Determine the (X, Y) coordinate at the center of the cell enclosing the given text.  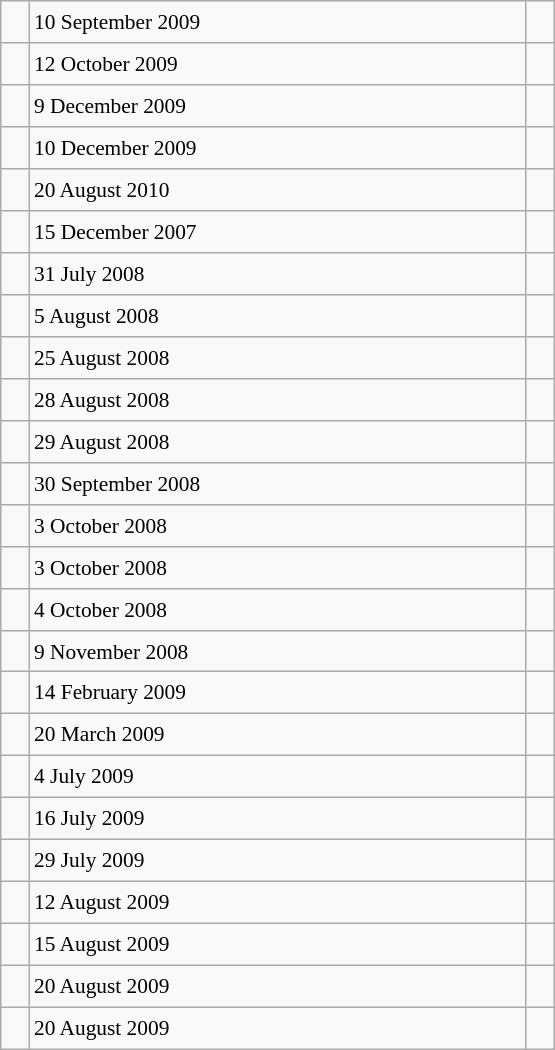
30 September 2008 (278, 483)
9 December 2009 (278, 106)
20 March 2009 (278, 735)
10 September 2009 (278, 22)
15 December 2007 (278, 232)
14 February 2009 (278, 693)
15 August 2009 (278, 945)
20 August 2010 (278, 190)
4 July 2009 (278, 777)
9 November 2008 (278, 651)
29 August 2008 (278, 441)
16 July 2009 (278, 819)
5 August 2008 (278, 316)
25 August 2008 (278, 358)
28 August 2008 (278, 399)
31 July 2008 (278, 274)
10 December 2009 (278, 148)
4 October 2008 (278, 609)
29 July 2009 (278, 861)
12 October 2009 (278, 64)
12 August 2009 (278, 903)
